For the text-containing cell, return its midpoint in (X, Y) coordinate format. 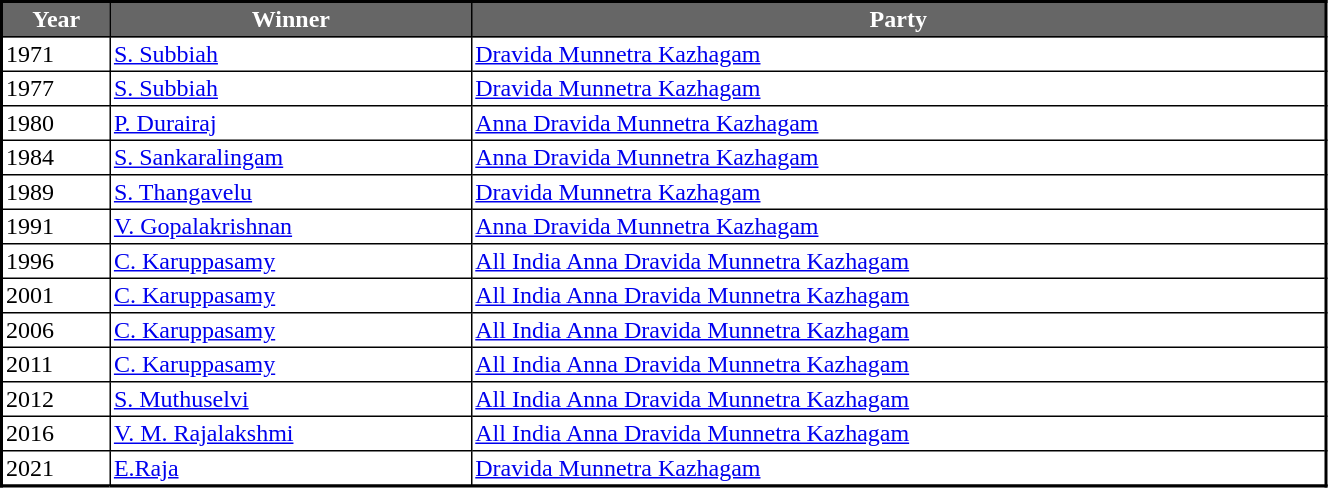
2021 (56, 468)
1991 (56, 226)
Year (56, 20)
P. Durairaj (290, 123)
2001 (56, 295)
2012 (56, 399)
2006 (56, 330)
1971 (56, 54)
2011 (56, 364)
V. Gopalakrishnan (290, 226)
V. M. Rajalakshmi (290, 433)
Winner (290, 20)
E.Raja (290, 468)
S. Sankaralingam (290, 157)
1980 (56, 123)
1977 (56, 88)
S. Muthuselvi (290, 399)
1996 (56, 261)
1989 (56, 192)
2016 (56, 433)
Party (899, 20)
S. Thangavelu (290, 192)
1984 (56, 157)
